Extract the (X, Y) coordinate from the center of the cell holding the provided text.  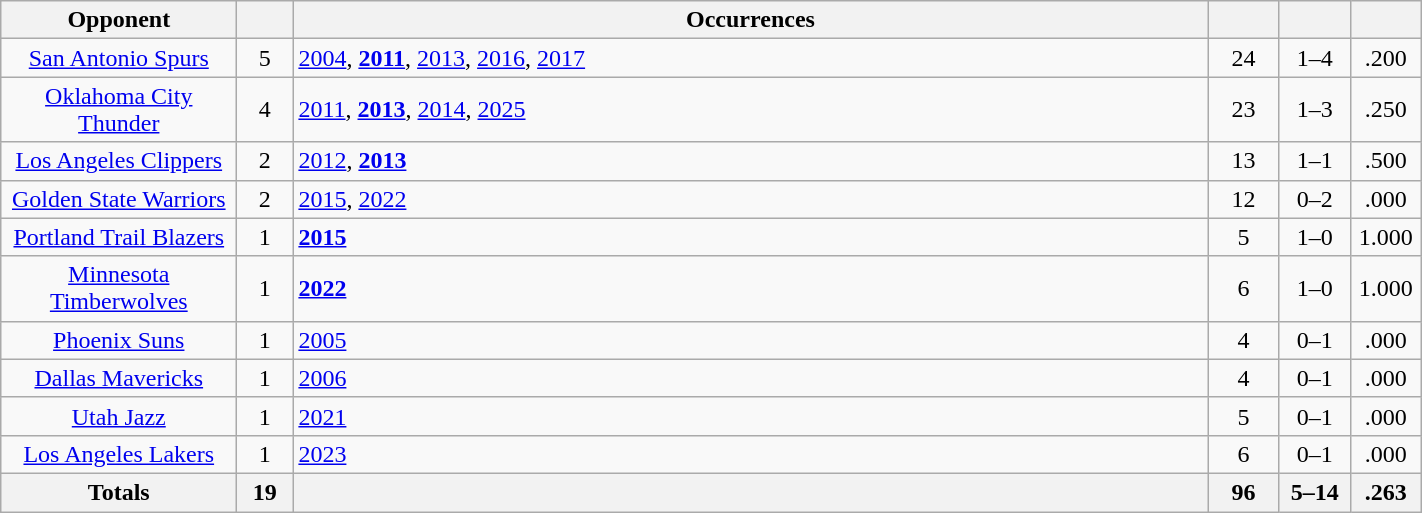
.200 (1386, 58)
2011, 2013, 2014, 2025 (750, 110)
Utah Jazz (119, 416)
Oklahoma City Thunder (119, 110)
2021 (750, 416)
2023 (750, 454)
12 (1244, 199)
13 (1244, 161)
Phoenix Suns (119, 340)
2006 (750, 378)
2012, 2013 (750, 161)
.500 (1386, 161)
1–1 (1314, 161)
2015, 2022 (750, 199)
Dallas Mavericks (119, 378)
Opponent (119, 20)
24 (1244, 58)
1–3 (1314, 110)
96 (1244, 492)
Occurrences (750, 20)
.263 (1386, 492)
Totals (119, 492)
23 (1244, 110)
.250 (1386, 110)
Portland Trail Blazers (119, 237)
2015 (750, 237)
5–14 (1314, 492)
San Antonio Spurs (119, 58)
Los Angeles Lakers (119, 454)
Los Angeles Clippers (119, 161)
Minnesota Timberwolves (119, 288)
0–2 (1314, 199)
2004, 2011, 2013, 2016, 2017 (750, 58)
2022 (750, 288)
1–4 (1314, 58)
Golden State Warriors (119, 199)
19 (265, 492)
2005 (750, 340)
